Find where the given text appears and provide that cell's center as (X, Y) coordinate. 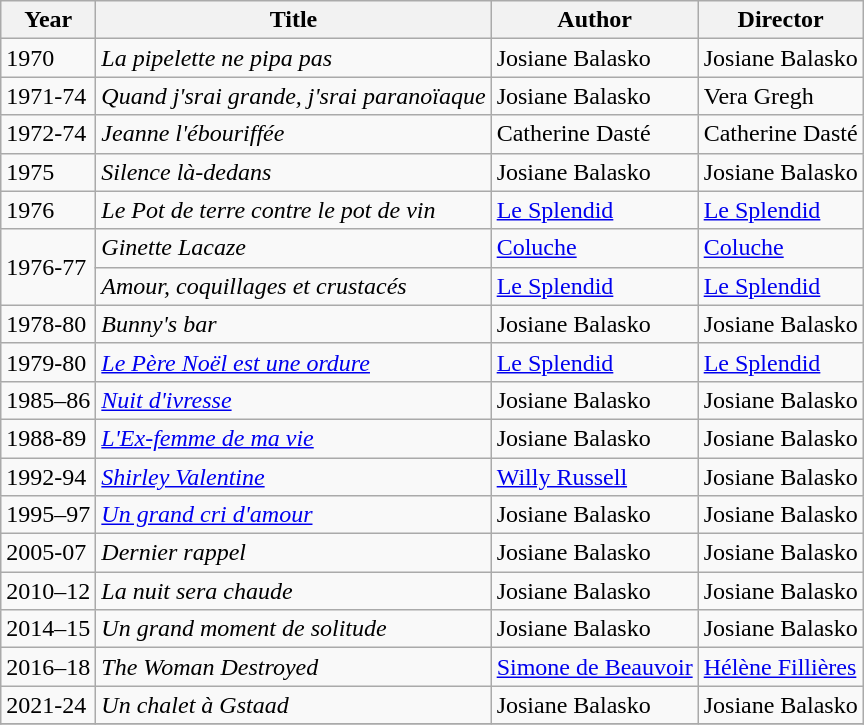
La pipelette ne pipa pas (294, 58)
1995–97 (48, 515)
Jeanne l'ébouriffée (294, 134)
Year (48, 20)
1975 (48, 172)
The Woman Destroyed (294, 667)
1992-94 (48, 477)
Le Père Noël est une ordure (294, 362)
Hélène Fillières (780, 667)
Un grand moment de solitude (294, 629)
1972-74 (48, 134)
1988-89 (48, 438)
Un chalet à Gstaad (294, 705)
1979-80 (48, 362)
Silence là-dedans (294, 172)
2010–12 (48, 591)
1971-74 (48, 96)
La nuit sera chaude (294, 591)
1976 (48, 210)
2016–18 (48, 667)
Simone de Beauvoir (594, 667)
Un grand cri d'amour (294, 515)
1985–86 (48, 400)
Author (594, 20)
Director (780, 20)
Vera Gregh (780, 96)
L'Ex-femme de ma vie (294, 438)
2005-07 (48, 553)
Shirley Valentine (294, 477)
Ginette Lacaze (294, 248)
Dernier rappel (294, 553)
Quand j'srai grande, j'srai paranoïaque (294, 96)
Bunny's bar (294, 324)
Title (294, 20)
2014–15 (48, 629)
Nuit d'ivresse (294, 400)
2021-24 (48, 705)
1978-80 (48, 324)
Amour, coquillages et crustacés (294, 286)
1970 (48, 58)
1976-77 (48, 267)
Willy Russell (594, 477)
Le Pot de terre contre le pot de vin (294, 210)
